From the cell containing the given text, extract its center point as (X, Y) coordinate. 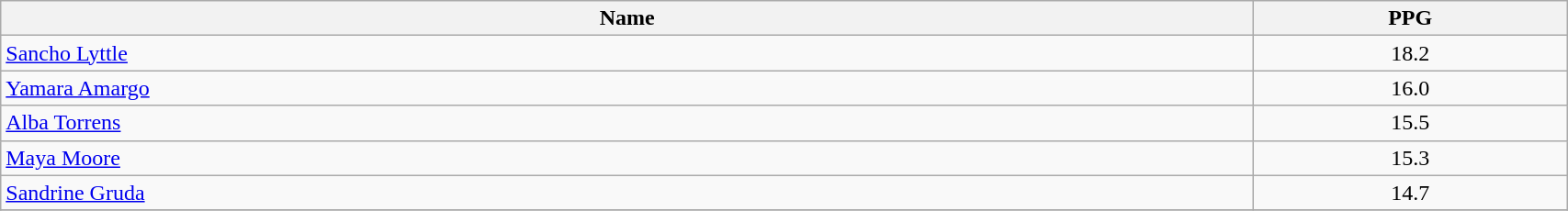
14.7 (1411, 193)
16.0 (1411, 88)
Maya Moore (627, 158)
15.3 (1411, 158)
15.5 (1411, 123)
Name (627, 18)
18.2 (1411, 53)
Yamara Amargo (627, 88)
PPG (1411, 18)
Sancho Lyttle (627, 53)
Sandrine Gruda (627, 193)
Alba Torrens (627, 123)
